Locate the cell with the specified text and output its [x, y] center coordinate. 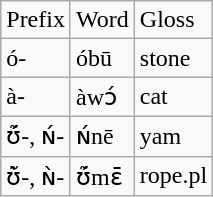
cat [173, 97]
ʊ̃́mɛ̄ [102, 176]
rope.pl [173, 176]
yam [173, 136]
àwɔ́ [102, 97]
ɴ́nē [102, 136]
ʊ̃́-, ɴ́- [36, 136]
ʊ̃̀-, ɴ̀- [36, 176]
à- [36, 97]
óbū [102, 58]
Prefix [36, 20]
ó- [36, 58]
Word [102, 20]
stone [173, 58]
Gloss [173, 20]
